Detect which cell encompasses the target text, then output its (x, y) center coordinate. 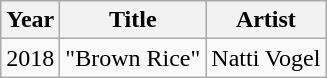
"Brown Rice" (133, 58)
2018 (30, 58)
Title (133, 20)
Year (30, 20)
Artist (266, 20)
Natti Vogel (266, 58)
